Scan for the cell matching the given text and deliver its [X, Y] coordinate at center. 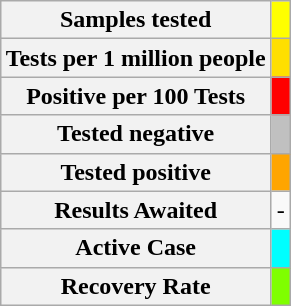
Samples tested [136, 20]
Tests per 1 million people [136, 58]
- [280, 210]
Tested negative [136, 134]
Recovery Rate [136, 286]
Active Case [136, 248]
Results Awaited [136, 210]
Tested positive [136, 172]
Positive per 100 Tests [136, 96]
